Capture the cell that displays the provided text and extract its [x, y] central coordinate. 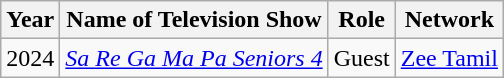
Year [30, 20]
Role [362, 20]
Zee Tamil [449, 58]
Guest [362, 58]
Sa Re Ga Ma Pa Seniors 4 [194, 58]
Network [449, 20]
Name of Television Show [194, 20]
2024 [30, 58]
